Locate the cell with the specified text and output its (x, y) center coordinate. 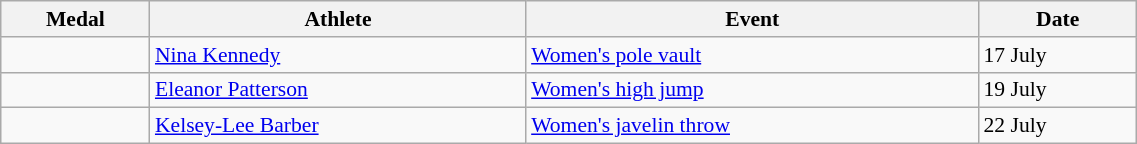
Nina Kennedy (338, 55)
17 July (1058, 55)
19 July (1058, 90)
Medal (76, 19)
Kelsey-Lee Barber (338, 126)
Women's high jump (752, 90)
Event (752, 19)
Eleanor Patterson (338, 90)
Athlete (338, 19)
22 July (1058, 126)
Date (1058, 19)
Women's javelin throw (752, 126)
Women's pole vault (752, 55)
